Output the [x, y] coordinate of the center of the cell containing the given text.  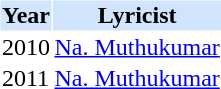
2010 [26, 47]
Na. Muthukumar [137, 47]
Year [26, 15]
Lyricist [137, 15]
